Scan for the cell matching the given text and deliver its (X, Y) coordinate at center. 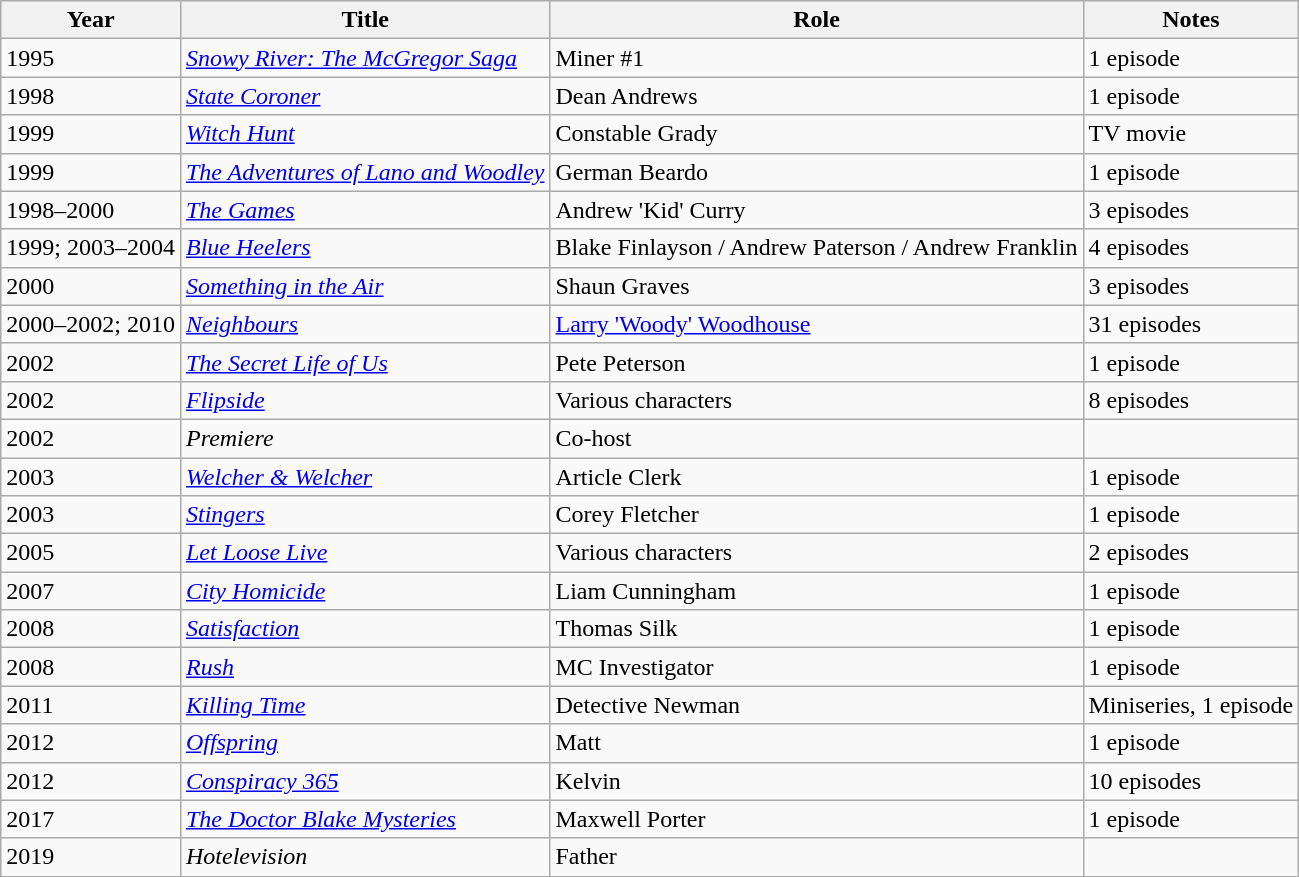
Miniseries, 1 episode (1191, 705)
Snowy River: The McGregor Saga (364, 58)
Neighbours (364, 324)
Notes (1191, 20)
Pete Peterson (816, 362)
Miner #1 (816, 58)
Larry 'Woody' Woodhouse (816, 324)
2000–2002; 2010 (91, 324)
Welcher & Welcher (364, 477)
Corey Fletcher (816, 515)
Premiere (364, 438)
The Adventures of Lano and Woodley (364, 172)
Flipside (364, 400)
Maxwell Porter (816, 819)
Blake Finlayson / Andrew Paterson / Andrew Franklin (816, 248)
Blue Heelers (364, 248)
Constable Grady (816, 134)
The Secret Life of Us (364, 362)
2 episodes (1191, 553)
Rush (364, 667)
2007 (91, 591)
8 episodes (1191, 400)
2000 (91, 286)
Father (816, 857)
Something in the Air (364, 286)
1999; 2003–2004 (91, 248)
Detective Newman (816, 705)
MC Investigator (816, 667)
City Homicide (364, 591)
Killing Time (364, 705)
TV movie (1191, 134)
Kelvin (816, 781)
Title (364, 20)
Co-host (816, 438)
31 episodes (1191, 324)
Andrew 'Kid' Curry (816, 210)
Matt (816, 743)
Stingers (364, 515)
2011 (91, 705)
1998–2000 (91, 210)
4 episodes (1191, 248)
Liam Cunningham (816, 591)
Witch Hunt (364, 134)
Article Clerk (816, 477)
2019 (91, 857)
1998 (91, 96)
Dean Andrews (816, 96)
2005 (91, 553)
Satisfaction (364, 629)
Let Loose Live (364, 553)
2017 (91, 819)
The Games (364, 210)
Offspring (364, 743)
Thomas Silk (816, 629)
1995 (91, 58)
Hotelevision (364, 857)
Year (91, 20)
Conspiracy 365 (364, 781)
10 episodes (1191, 781)
German Beardo (816, 172)
Shaun Graves (816, 286)
State Coroner (364, 96)
The Doctor Blake Mysteries (364, 819)
Role (816, 20)
